Output the [x, y] coordinate of the center of the cell containing the given text.  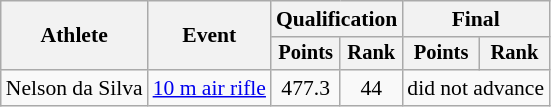
Nelson da Silva [74, 88]
10 m air rifle [210, 88]
Athlete [74, 36]
44 [371, 88]
Final [476, 19]
did not advance [476, 88]
Qualification [336, 19]
Event [210, 36]
477.3 [306, 88]
